Capture the cell that displays the provided text and extract its [x, y] central coordinate. 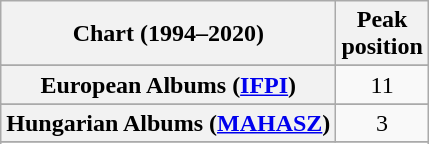
Hungarian Albums (MAHASZ) [168, 123]
Peakposition [382, 34]
European Albums (IFPI) [168, 85]
11 [382, 85]
3 [382, 123]
Chart (1994–2020) [168, 34]
